Extract the [x, y] coordinate from the center of the cell holding the provided text.  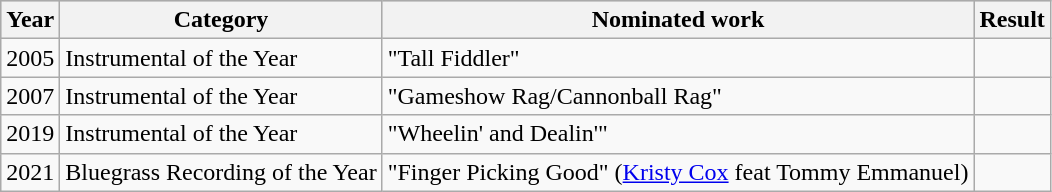
2019 [30, 134]
Category [221, 20]
Year [30, 20]
"Finger Picking Good" (Kristy Cox feat Tommy Emmanuel) [678, 172]
2007 [30, 96]
Bluegrass Recording of the Year [221, 172]
2021 [30, 172]
"Tall Fiddler" [678, 58]
"Wheelin' and Dealin'" [678, 134]
Nominated work [678, 20]
Result [1012, 20]
2005 [30, 58]
"Gameshow Rag/Cannonball Rag" [678, 96]
